Provide the [X, Y] coordinate of the cell's center where the given text is located.  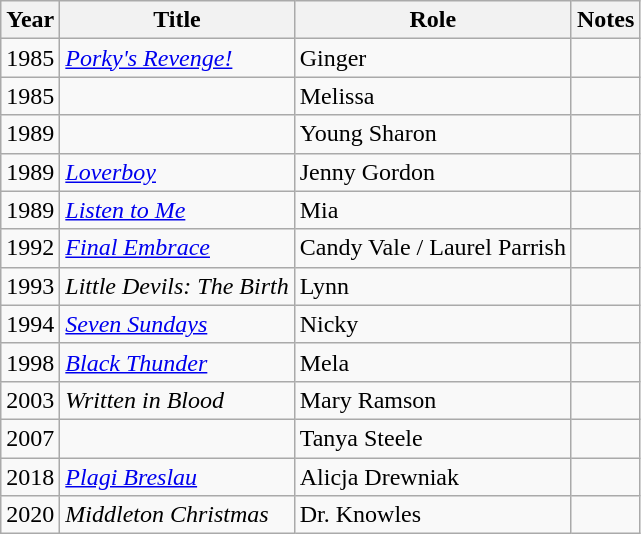
2007 [30, 438]
Jenny Gordon [432, 172]
1998 [30, 362]
Role [432, 20]
Nicky [432, 324]
Lynn [432, 286]
Year [30, 20]
Plagi Breslau [177, 477]
Middleton Christmas [177, 515]
Melissa [432, 96]
Mela [432, 362]
1993 [30, 286]
2018 [30, 477]
2020 [30, 515]
Listen to Me [177, 210]
Seven Sundays [177, 324]
Notes [605, 20]
2003 [30, 400]
Candy Vale / Laurel Parrish [432, 248]
Little Devils: The Birth [177, 286]
1992 [30, 248]
1994 [30, 324]
Young Sharon [432, 134]
Alicja Drewniak [432, 477]
Loverboy [177, 172]
Black Thunder [177, 362]
Final Embrace [177, 248]
Dr. Knowles [432, 515]
Mia [432, 210]
Porky's Revenge! [177, 58]
Ginger [432, 58]
Written in Blood [177, 400]
Tanya Steele [432, 438]
Title [177, 20]
Mary Ramson [432, 400]
